Extract the [x, y] coordinate from the center of the cell holding the provided text.  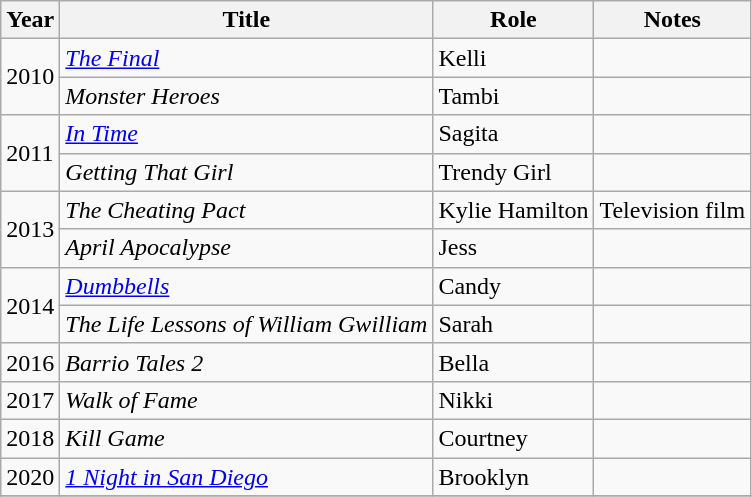
Nikki [514, 400]
Trendy Girl [514, 172]
2020 [30, 477]
Courtney [514, 438]
Sagita [514, 134]
Monster Heroes [246, 96]
Kelli [514, 58]
Barrio Tales 2 [246, 362]
Dumbbells [246, 286]
Sarah [514, 324]
Kylie Hamilton [514, 210]
Candy [514, 286]
Title [246, 20]
Notes [672, 20]
Role [514, 20]
2011 [30, 153]
2018 [30, 438]
Walk of Fame [246, 400]
Television film [672, 210]
Tambi [514, 96]
Jess [514, 248]
Kill Game [246, 438]
2014 [30, 305]
2010 [30, 77]
2013 [30, 229]
The Final [246, 58]
2017 [30, 400]
April Apocalypse [246, 248]
In Time [246, 134]
The Life Lessons of William Gwilliam [246, 324]
The Cheating Pact [246, 210]
Brooklyn [514, 477]
1 Night in San Diego [246, 477]
Getting That Girl [246, 172]
Year [30, 20]
Bella [514, 362]
2016 [30, 362]
